Find where the given text appears and provide that cell's center as [X, Y] coordinate. 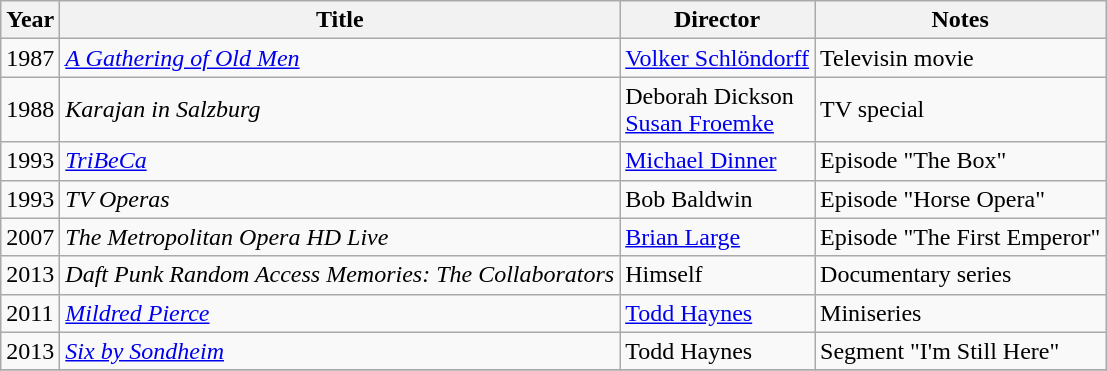
Volker Schlöndorff [718, 58]
2007 [30, 237]
Year [30, 20]
Karajan in Salzburg [340, 110]
Miniseries [960, 313]
Notes [960, 20]
Brian Large [718, 237]
Bob Baldwin [718, 199]
Title [340, 20]
Episode "The First Emperor" [960, 237]
Segment "I'm Still Here" [960, 351]
Deborah DicksonSusan Froemke [718, 110]
Documentary series [960, 275]
A Gathering of Old Men [340, 58]
The Metropolitan Opera HD Live [340, 237]
TriBeCa [340, 161]
Mildred Pierce [340, 313]
TV special [960, 110]
1987 [30, 58]
Episode "The Box" [960, 161]
Michael Dinner [718, 161]
Director [718, 20]
Six by Sondheim [340, 351]
Himself [718, 275]
1988 [30, 110]
Episode "Horse Opera" [960, 199]
2011 [30, 313]
TV Operas [340, 199]
Daft Punk Random Access Memories: The Collaborators [340, 275]
Televisin movie [960, 58]
